Scan for the cell matching the given text and deliver its [X, Y] coordinate at center. 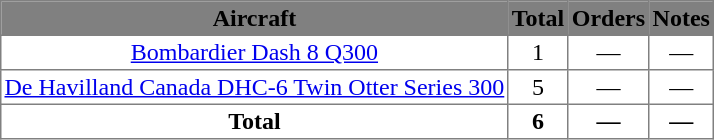
Orders [608, 18]
5 [538, 87]
6 [538, 121]
1 [538, 52]
Notes [682, 18]
De Havilland Canada DHC-6 Twin Otter Series 300 [254, 87]
Bombardier Dash 8 Q300 [254, 52]
Aircraft [254, 18]
